Identify which cell holds the provided text, then report its (x, y) central coordinate. 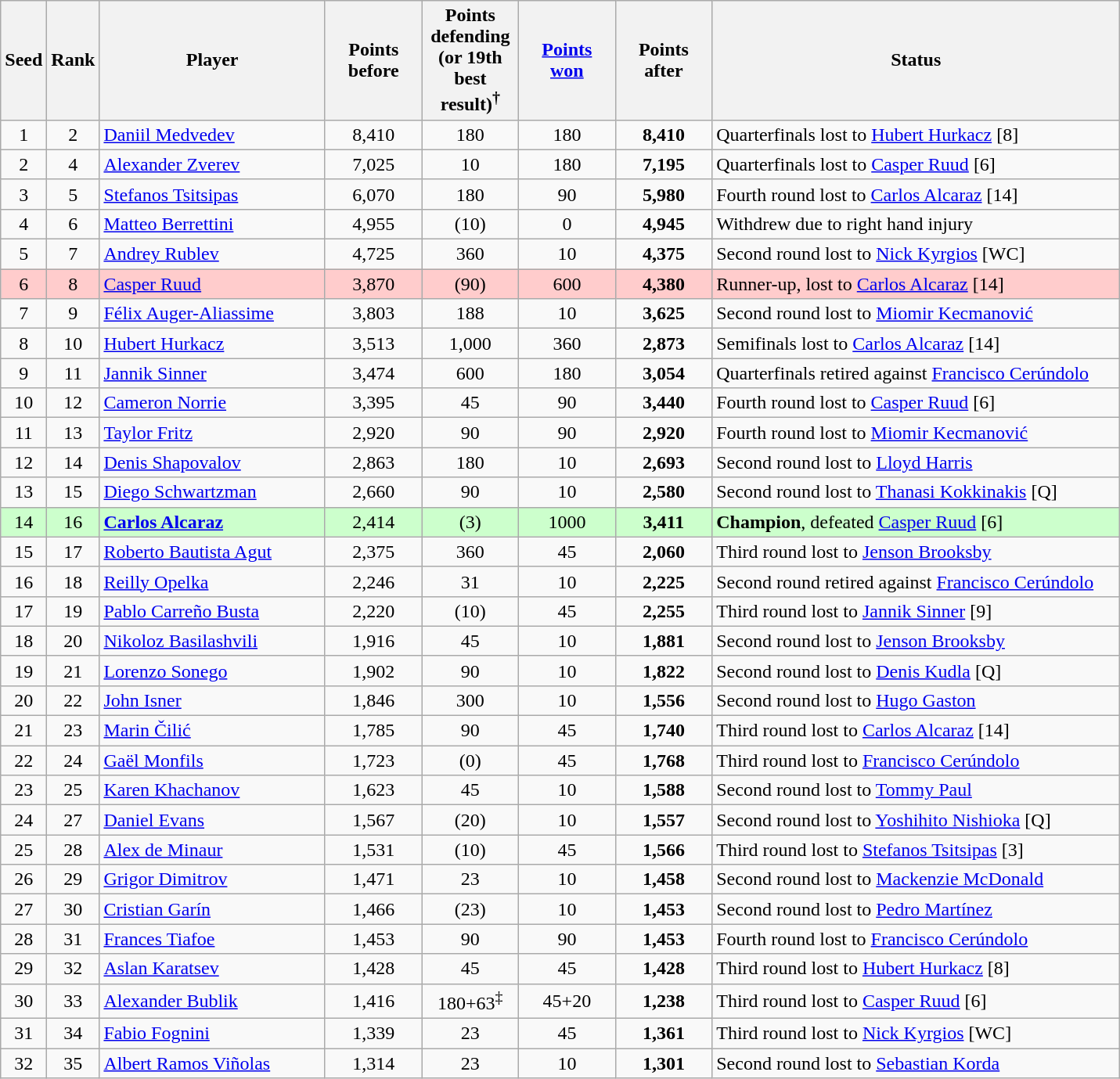
Status (916, 61)
1,314 (373, 1063)
John Isner (213, 700)
Second round lost to Miomir Kecmanović (916, 314)
Daniil Medvedev (213, 135)
2,246 (373, 581)
2,693 (664, 462)
1,723 (373, 761)
3 (23, 194)
Quarterfinals lost to Casper Ruud [6] (916, 164)
Second round lost to Mackenzie McDonald (916, 879)
Aslan Karatsev (213, 969)
Lorenzo Sonego (213, 671)
7,025 (373, 164)
1,531 (373, 850)
Champion, defeated Casper Ruud [6] (916, 522)
1,301 (664, 1063)
2,225 (664, 581)
188 (470, 314)
Points defending (or 19th best result)† (470, 61)
Second round lost to Thanasi Kokkinakis [Q] (916, 492)
1,339 (373, 1034)
6,070 (373, 194)
Hubert Hurkacz (213, 343)
Alexander Bublik (213, 1002)
Taylor Fritz (213, 433)
4,955 (373, 224)
Fourth round lost to Francisco Cerúndolo (916, 939)
35 (74, 1063)
3,803 (373, 314)
Seed (23, 61)
Points after (664, 61)
Grigor Dimitrov (213, 879)
3,054 (664, 373)
(3) (470, 522)
Pablo Carreño Busta (213, 611)
1,238 (664, 1002)
Third round lost to Jenson Brooksby (916, 552)
3,513 (373, 343)
1,768 (664, 761)
Quarterfinals lost to Hubert Hurkacz [8] (916, 135)
2,580 (664, 492)
1,566 (664, 850)
Alexander Zverev (213, 164)
Withdrew due to right hand injury (916, 224)
2,375 (373, 552)
4,380 (664, 284)
4,375 (664, 254)
2,220 (373, 611)
3,395 (373, 403)
(20) (470, 820)
1,567 (373, 820)
1,623 (373, 790)
Player (213, 61)
Félix Auger-Aliassime (213, 314)
1,822 (664, 671)
Roberto Bautista Agut (213, 552)
4,725 (373, 254)
Runner-up, lost to Carlos Alcaraz [14] (916, 284)
Second round lost to Sebastian Korda (916, 1063)
180+63‡ (470, 1002)
Daniel Evans (213, 820)
Second round retired against Francisco Cerúndolo (916, 581)
Nikoloz Basilashvili (213, 641)
4,945 (664, 224)
1,916 (373, 641)
0 (567, 224)
Matteo Berrettini (213, 224)
26 (23, 879)
Fourth round lost to Miomir Kecmanović (916, 433)
1,000 (470, 343)
7,195 (664, 164)
Rank (74, 61)
Second round lost to Lloyd Harris (916, 462)
5,980 (664, 194)
1 (23, 135)
Stefanos Tsitsipas (213, 194)
Third round lost to Casper Ruud [6] (916, 1002)
Points before (373, 61)
Gaël Monfils (213, 761)
Semifinals lost to Carlos Alcaraz [14] (916, 343)
Diego Schwartzman (213, 492)
Third round lost to Francisco Cerúndolo (916, 761)
1,361 (664, 1034)
45+20 (567, 1002)
Third round lost to Jannik Sinner [9] (916, 611)
Reilly Opelka (213, 581)
Third round lost to Nick Kyrgios [WC] (916, 1034)
1,588 (664, 790)
1,416 (373, 1002)
Karen Khachanov (213, 790)
3,411 (664, 522)
3,870 (373, 284)
2,255 (664, 611)
1,785 (373, 731)
Casper Ruud (213, 284)
2,414 (373, 522)
Second round lost to Hugo Gaston (916, 700)
Frances Tiafoe (213, 939)
3,474 (373, 373)
Third round lost to Hubert Hurkacz [8] (916, 969)
2,060 (664, 552)
Cristian Garín (213, 909)
1,740 (664, 731)
Jannik Sinner (213, 373)
Second round lost to Nick Kyrgios [WC] (916, 254)
Alex de Minaur (213, 850)
3,440 (664, 403)
300 (470, 700)
Second round lost to Pedro Martínez (916, 909)
Points won (567, 61)
1,881 (664, 641)
1,458 (664, 879)
1,471 (373, 879)
1,556 (664, 700)
Second round lost to Tommy Paul (916, 790)
2,660 (373, 492)
34 (74, 1034)
2,863 (373, 462)
(90) (470, 284)
Second round lost to Denis Kudla [Q] (916, 671)
Fourth round lost to Carlos Alcaraz [14] (916, 194)
(0) (470, 761)
2,873 (664, 343)
1,902 (373, 671)
Andrey Rublev (213, 254)
Cameron Norrie (213, 403)
(23) (470, 909)
1,846 (373, 700)
Fabio Fognini (213, 1034)
Third round lost to Carlos Alcaraz [14] (916, 731)
Marin Čilić (213, 731)
Second round lost to Yoshihito Nishioka [Q] (916, 820)
Quarterfinals retired against Francisco Cerúndolo (916, 373)
3,625 (664, 314)
33 (74, 1002)
1,557 (664, 820)
Albert Ramos Viñolas (213, 1063)
Second round lost to Jenson Brooksby (916, 641)
Third round lost to Stefanos Tsitsipas [3] (916, 850)
Denis Shapovalov (213, 462)
1000 (567, 522)
Carlos Alcaraz (213, 522)
Fourth round lost to Casper Ruud [6] (916, 403)
1,466 (373, 909)
